Capture the cell that displays the provided text and extract its (X, Y) central coordinate. 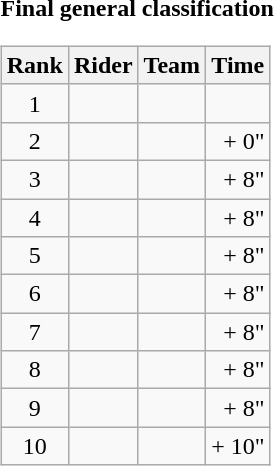
+ 0" (238, 141)
4 (34, 217)
6 (34, 294)
Rider (103, 65)
1 (34, 103)
10 (34, 446)
Rank (34, 65)
5 (34, 256)
3 (34, 179)
+ 10" (238, 446)
Time (238, 65)
9 (34, 408)
Team (172, 65)
7 (34, 332)
8 (34, 370)
2 (34, 141)
